Locate the cell with the specified text and output its (X, Y) center coordinate. 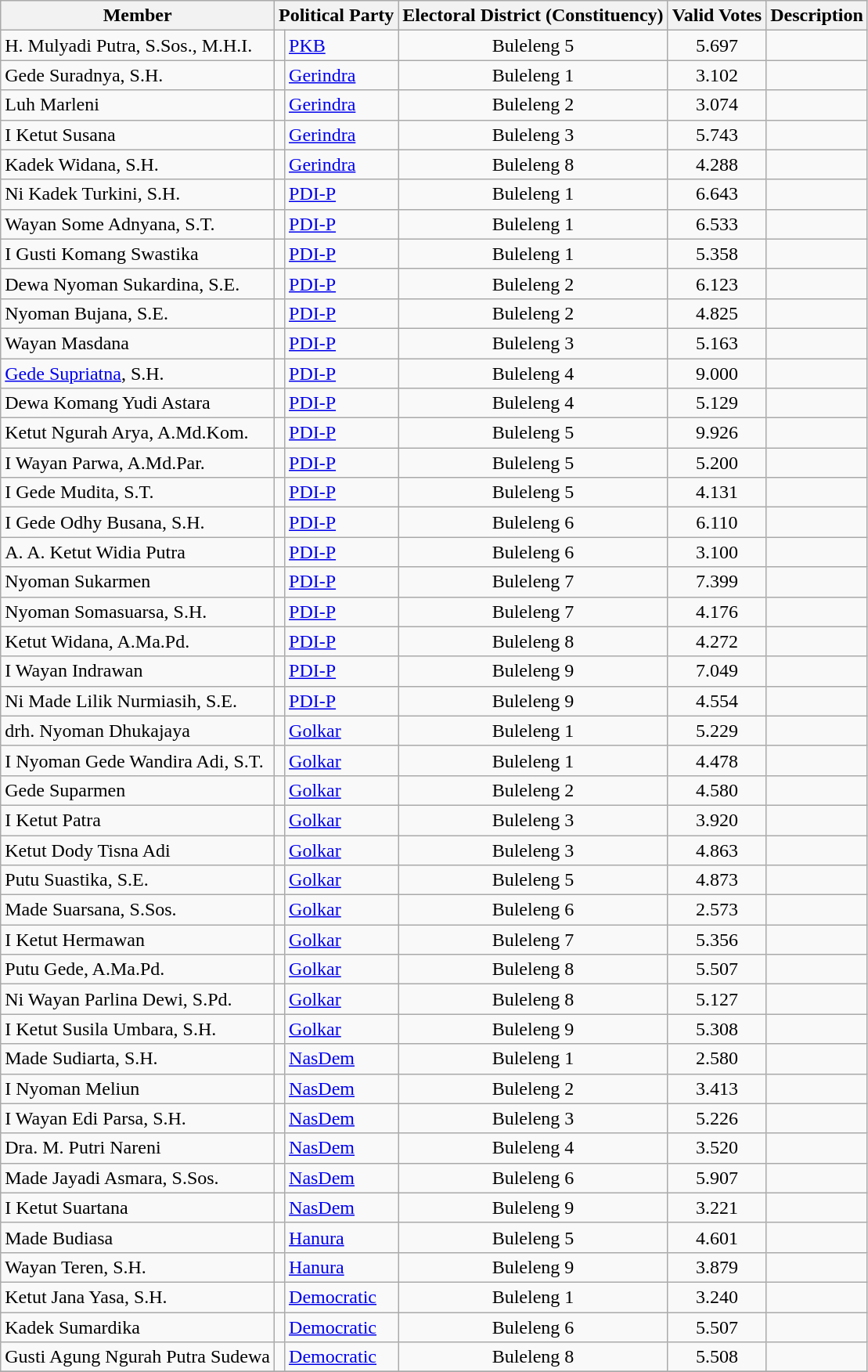
Electoral District (Constituency) (533, 16)
Ketut Dody Tisna Adi (138, 850)
drh. Nyoman Dhukajaya (138, 731)
I Ketut Susila Umbara, S.H. (138, 1029)
Made Jayadi Asmara, S.Sos. (138, 1178)
5.358 (717, 254)
Ketut Jana Yasa, S.H. (138, 1297)
4.272 (717, 641)
3.221 (717, 1208)
9.926 (717, 433)
Political Party (336, 16)
4.601 (717, 1237)
Made Sudiarta, S.H. (138, 1059)
I Ketut Hermawan (138, 940)
7.049 (717, 671)
I Wayan Parwa, A.Md.Par. (138, 463)
4.131 (717, 493)
I Gusti Komang Swastika (138, 254)
3.074 (717, 105)
Nyoman Bujana, S.E. (138, 313)
5.229 (717, 731)
Dra. M. Putri Nareni (138, 1148)
5.907 (717, 1178)
Putu Suastika, S.E. (138, 880)
6.643 (717, 194)
Nyoman Sukarmen (138, 582)
3.240 (717, 1297)
Made Suarsana, S.Sos. (138, 910)
4.478 (717, 760)
6.533 (717, 224)
7.399 (717, 582)
5.226 (717, 1118)
5.129 (717, 403)
Dewa Komang Yudi Astara (138, 403)
Member (138, 16)
4.825 (717, 313)
9.000 (717, 374)
4.554 (717, 701)
5.127 (717, 999)
4.873 (717, 880)
3.100 (717, 552)
Wayan Masdana (138, 343)
4.288 (717, 164)
Ni Wayan Parlina Dewi, S.Pd. (138, 999)
Ni Made Lilik Nurmiasih, S.E. (138, 701)
5.743 (717, 135)
Kadek Sumardika (138, 1327)
4.580 (717, 790)
Luh Marleni (138, 105)
I Nyoman Gede Wandira Adi, S.T. (138, 760)
I Wayan Edi Parsa, S.H. (138, 1118)
I Gede Mudita, S.T. (138, 493)
5.697 (717, 45)
Gusti Agung Ngurah Putra Sudewa (138, 1357)
Ni Kadek Turkini, S.H. (138, 194)
5.508 (717, 1357)
Ketut Ngurah Arya, A.Md.Kom. (138, 433)
Gede Supriatna, S.H. (138, 374)
Nyoman Somasuarsa, S.H. (138, 612)
Made Budiasa (138, 1237)
H. Mulyadi Putra, S.Sos., M.H.I. (138, 45)
I Nyoman Meliun (138, 1089)
PKB (341, 45)
Description (817, 16)
4.863 (717, 850)
I Ketut Suartana (138, 1208)
2.573 (717, 910)
2.580 (717, 1059)
3.102 (717, 75)
A. A. Ketut Widia Putra (138, 552)
Ketut Widana, A.Ma.Pd. (138, 641)
Wayan Teren, S.H. (138, 1267)
4.176 (717, 612)
Kadek Widana, S.H. (138, 164)
6.123 (717, 283)
Gede Suparmen (138, 790)
Wayan Some Adnyana, S.T. (138, 224)
I Gede Odhy Busana, S.H. (138, 522)
Dewa Nyoman Sukardina, S.E. (138, 283)
5.356 (717, 940)
6.110 (717, 522)
3.520 (717, 1148)
Putu Gede, A.Ma.Pd. (138, 969)
5.200 (717, 463)
5.308 (717, 1029)
3.879 (717, 1267)
I Wayan Indrawan (138, 671)
5.163 (717, 343)
I Ketut Patra (138, 820)
3.413 (717, 1089)
Valid Votes (717, 16)
3.920 (717, 820)
Gede Suradnya, S.H. (138, 75)
I Ketut Susana (138, 135)
